Output the (x, y) coordinate of the center of the cell containing the given text.  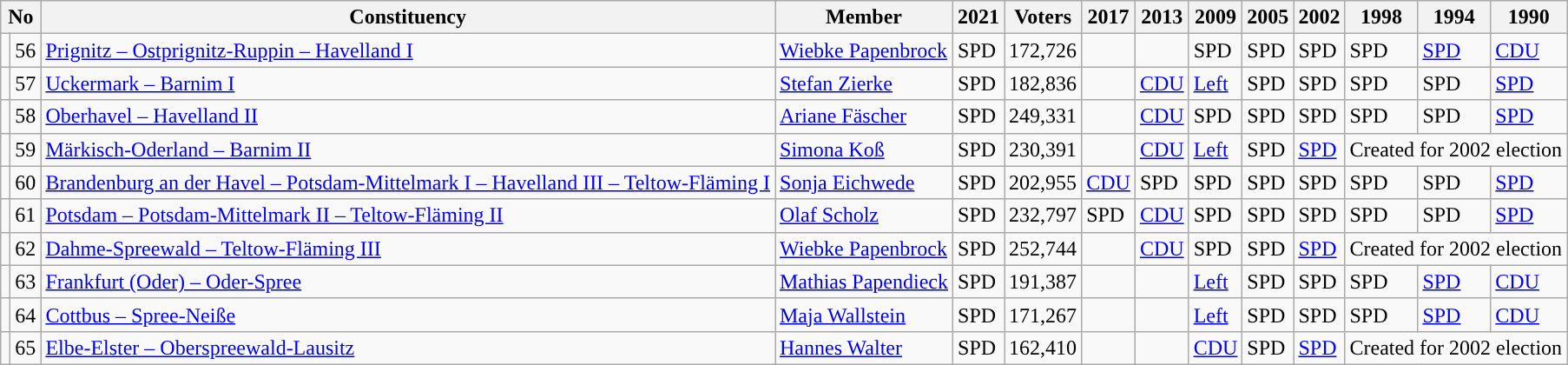
171,267 (1044, 315)
Prignitz – Ostprignitz-Ruppin – Havelland I (408, 50)
Mathias Papendieck (863, 282)
2002 (1320, 17)
56 (26, 50)
64 (26, 315)
63 (26, 282)
Frankfurt (Oder) – Oder-Spree (408, 282)
59 (26, 149)
Oberhavel – Havelland II (408, 116)
1990 (1529, 17)
2017 (1109, 17)
230,391 (1044, 149)
191,387 (1044, 282)
Elbe-Elster – Oberspreewald-Lausitz (408, 348)
Dahme-Spreewald – Teltow-Fläming III (408, 249)
2005 (1268, 17)
232,797 (1044, 216)
202,955 (1044, 182)
Potsdam – Potsdam-Mittelmark II – Teltow-Fläming II (408, 216)
58 (26, 116)
2009 (1216, 17)
61 (26, 216)
Ariane Fäscher (863, 116)
162,410 (1044, 348)
Simona Koß (863, 149)
Hannes Walter (863, 348)
2021 (979, 17)
Uckermark – Barnim I (408, 83)
57 (26, 83)
Member (863, 17)
62 (26, 249)
60 (26, 182)
Stefan Zierke (863, 83)
Maja Wallstein (863, 315)
172,726 (1044, 50)
No (21, 17)
Cottbus – Spree-Neiße (408, 315)
1998 (1381, 17)
Voters (1044, 17)
252,744 (1044, 249)
Märkisch-Oderland – Barnim II (408, 149)
249,331 (1044, 116)
Sonja Eichwede (863, 182)
1994 (1454, 17)
Constituency (408, 17)
182,836 (1044, 83)
65 (26, 348)
Olaf Scholz (863, 216)
Brandenburg an der Havel – Potsdam-Mittelmark I – Havelland III – Teltow-Fläming I (408, 182)
2013 (1162, 17)
